Search for the cell housing the specified text and yield its (X, Y) center coordinate. 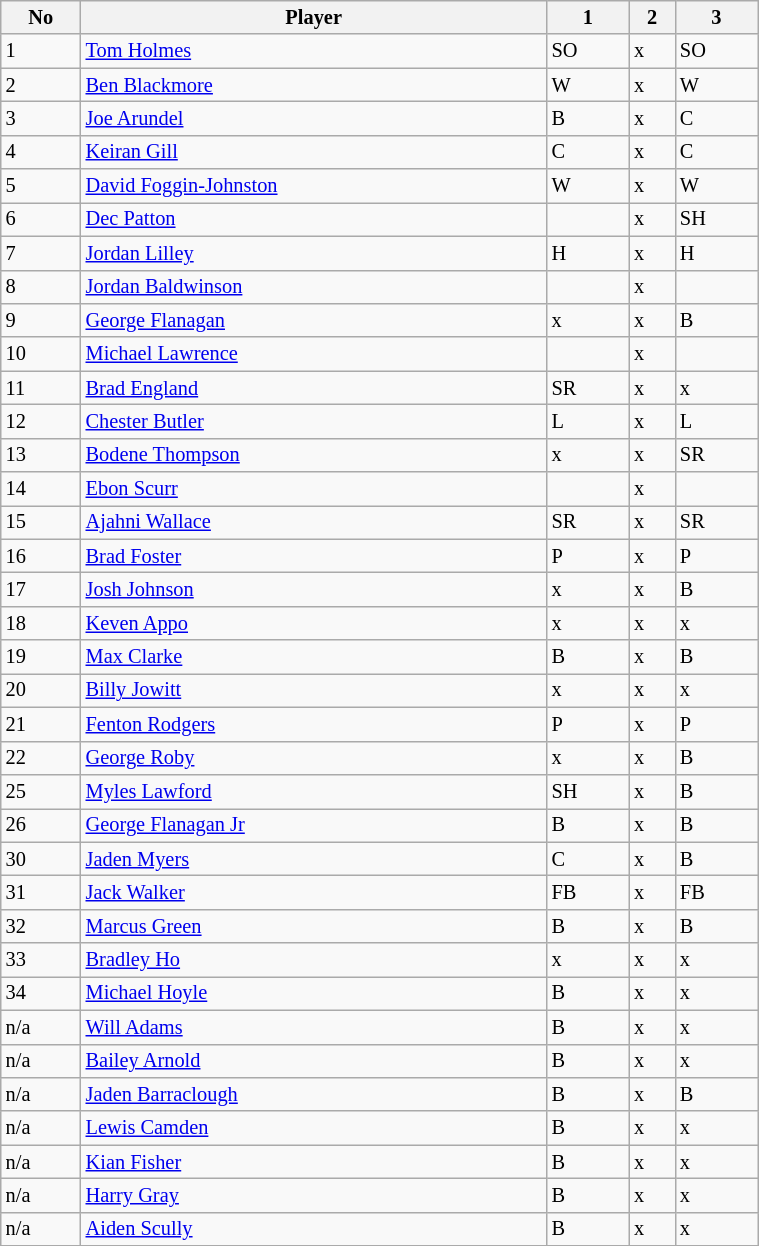
Max Clarke (314, 657)
20 (41, 690)
31 (41, 892)
26 (41, 825)
30 (41, 859)
Jaden Barraclough (314, 1094)
Michael Lawrence (314, 354)
George Roby (314, 758)
21 (41, 724)
Dec Patton (314, 219)
Fenton Rodgers (314, 724)
Chester Butler (314, 421)
Will Adams (314, 1027)
Keiran Gill (314, 152)
6 (41, 219)
34 (41, 993)
32 (41, 926)
Jordan Lilley (314, 253)
10 (41, 354)
25 (41, 791)
7 (41, 253)
Player (314, 17)
Jack Walker (314, 892)
Brad England (314, 388)
Bodene Thompson (314, 455)
Josh Johnson (314, 589)
Marcus Green (314, 926)
Billy Jowitt (314, 690)
George Flanagan Jr (314, 825)
Ajahni Wallace (314, 522)
George Flanagan (314, 320)
Myles Lawford (314, 791)
4 (41, 152)
Joe Arundel (314, 118)
5 (41, 186)
22 (41, 758)
David Foggin-Johnston (314, 186)
9 (41, 320)
11 (41, 388)
19 (41, 657)
Jordan Baldwinson (314, 287)
Brad Foster (314, 556)
Bradley Ho (314, 960)
Kian Fisher (314, 1162)
13 (41, 455)
Keven Appo (314, 623)
Bailey Arnold (314, 1061)
Tom Holmes (314, 51)
17 (41, 589)
14 (41, 489)
No (41, 17)
Jaden Myers (314, 859)
Ebon Scurr (314, 489)
Michael Hoyle (314, 993)
12 (41, 421)
18 (41, 623)
Lewis Camden (314, 1128)
16 (41, 556)
Harry Gray (314, 1195)
33 (41, 960)
8 (41, 287)
Ben Blackmore (314, 85)
15 (41, 522)
Aiden Scully (314, 1229)
